Return (X, Y) of the center of cell containing provided text 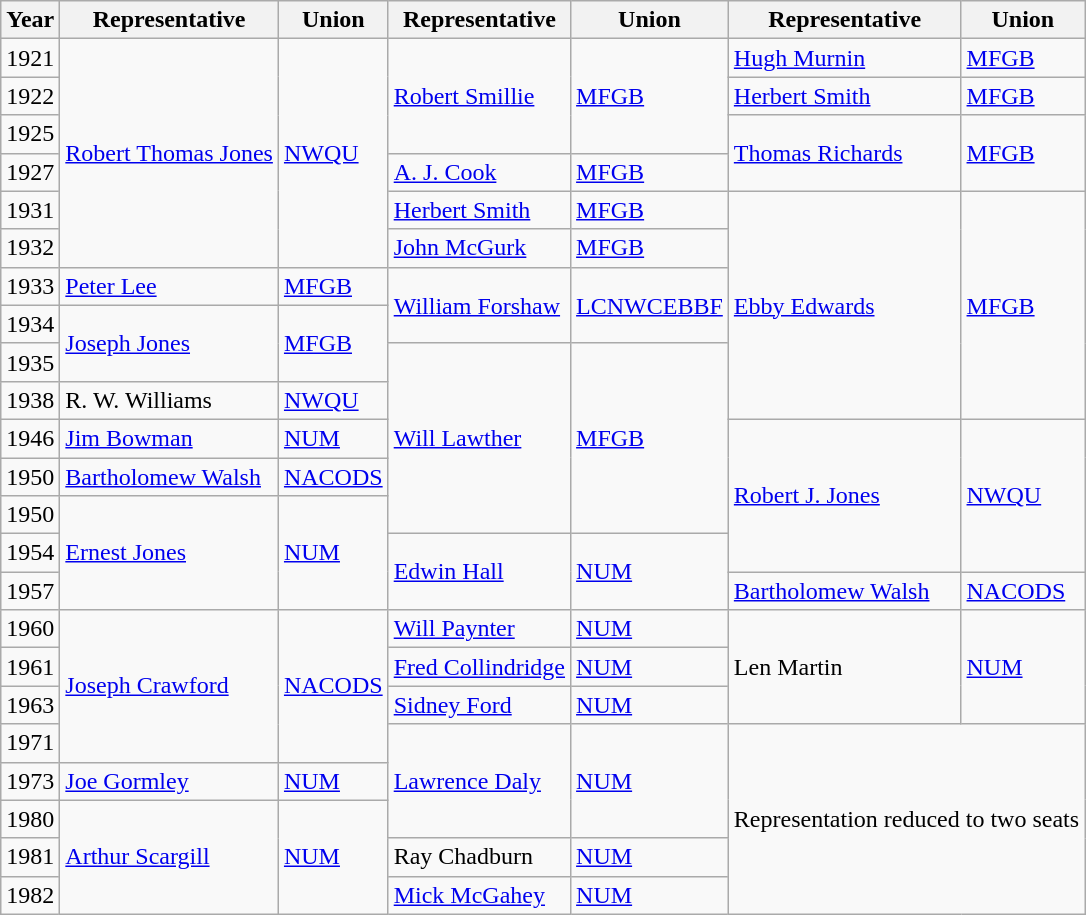
Robert Smillie (479, 96)
Len Martin (844, 667)
1938 (30, 400)
Ray Chadburn (479, 857)
1934 (30, 324)
LCNWCEBBF (650, 305)
1980 (30, 819)
Robert J. Jones (844, 495)
Robert Thomas Jones (170, 153)
1982 (30, 895)
1981 (30, 857)
1927 (30, 172)
Joseph Crawford (170, 686)
Peter Lee (170, 286)
1973 (30, 781)
Jim Bowman (170, 438)
Joe Gormley (170, 781)
Ebby Edwards (844, 305)
1963 (30, 705)
Arthur Scargill (170, 857)
Mick McGahey (479, 895)
Will Paynter (479, 629)
1971 (30, 743)
Lawrence Daly (479, 781)
William Forshaw (479, 305)
1922 (30, 96)
Will Lawther (479, 438)
Ernest Jones (170, 553)
1960 (30, 629)
Sidney Ford (479, 705)
Edwin Hall (479, 572)
1921 (30, 58)
Year (30, 20)
1932 (30, 248)
1931 (30, 210)
1935 (30, 362)
Thomas Richards (844, 153)
Representation reduced to two seats (906, 819)
Fred Collindridge (479, 667)
1957 (30, 591)
Hugh Murnin (844, 58)
1954 (30, 553)
1961 (30, 667)
1925 (30, 134)
1933 (30, 286)
John McGurk (479, 248)
Joseph Jones (170, 343)
A. J. Cook (479, 172)
R. W. Williams (170, 400)
1946 (30, 438)
